Identify which cell holds the provided text, then report its [x, y] central coordinate. 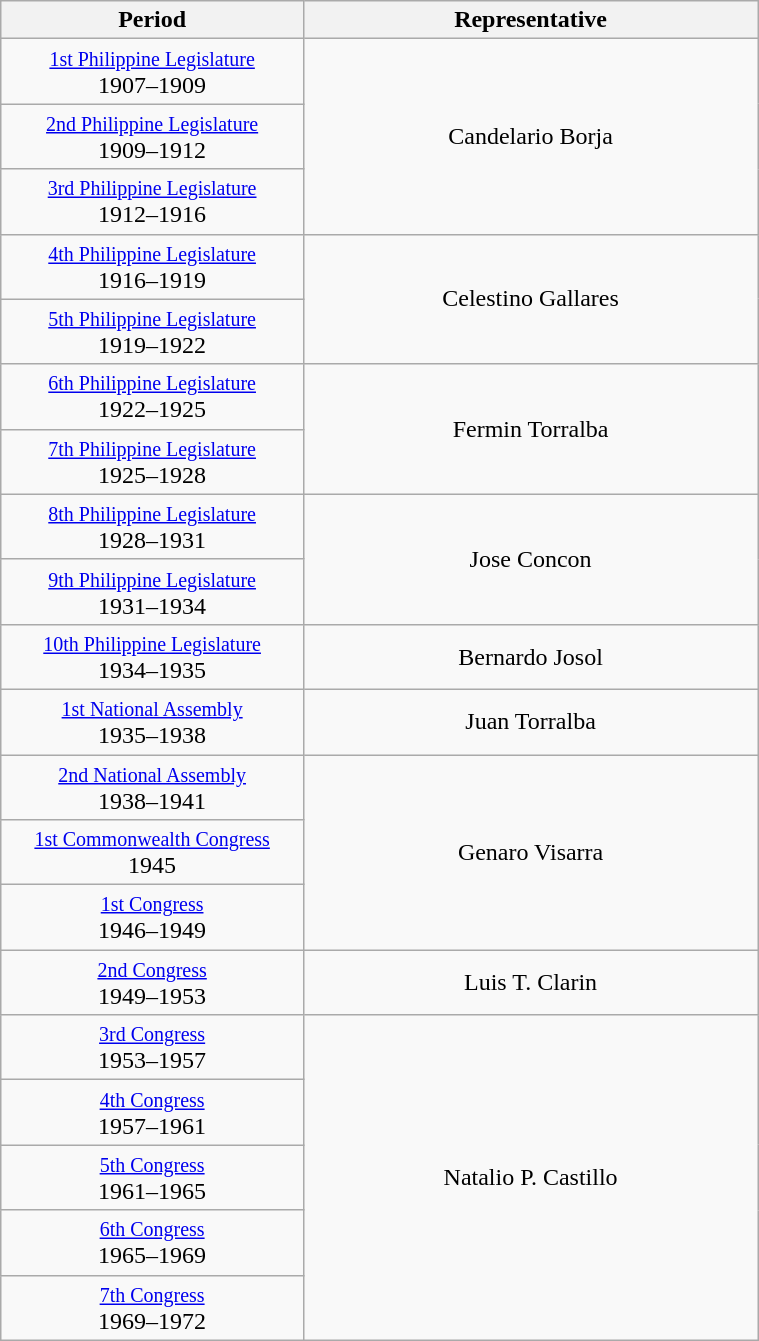
Luis T. Clarin [530, 982]
5th Congress1961–1965 [152, 1178]
Bernardo Josol [530, 656]
6th Philippine Legislature1922–1925 [152, 396]
1st National Assembly1935–1938 [152, 722]
Celestino Gallares [530, 299]
2nd Congress1949–1953 [152, 982]
7th Congress1969–1972 [152, 1308]
8th Philippine Legislature1928–1931 [152, 526]
Genaro Visarra [530, 852]
4th Congress1957–1961 [152, 1112]
Juan Torralba [530, 722]
Representative [530, 20]
1st Commonwealth Congress1945 [152, 852]
7th Philippine Legislature1925–1928 [152, 462]
5th Philippine Legislature1919–1922 [152, 332]
1st Philippine Legislature1907–1909 [152, 72]
9th Philippine Legislature1931–1934 [152, 592]
Candelario Borja [530, 136]
2nd National Assembly1938–1941 [152, 786]
4th Philippine Legislature1916–1919 [152, 266]
Natalio P. Castillo [530, 1178]
1st Congress1946–1949 [152, 918]
3rd Philippine Legislature1912–1916 [152, 202]
10th Philippine Legislature1934–1935 [152, 656]
Period [152, 20]
3rd Congress1953–1957 [152, 1048]
6th Congress1965–1969 [152, 1242]
Jose Concon [530, 559]
Fermin Torralba [530, 429]
2nd Philippine Legislature1909–1912 [152, 136]
